Return [X, Y] of the center of cell containing provided text 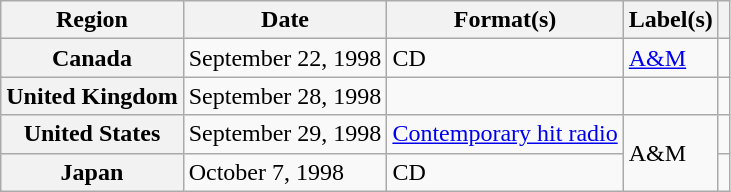
United Kingdom [92, 96]
September 29, 1998 [285, 134]
September 28, 1998 [285, 96]
Date [285, 20]
Format(s) [505, 20]
October 7, 1998 [285, 172]
Japan [92, 172]
Contemporary hit radio [505, 134]
Label(s) [670, 20]
United States [92, 134]
Canada [92, 58]
September 22, 1998 [285, 58]
Region [92, 20]
